Detect which cell encompasses the target text, then output its [x, y] center coordinate. 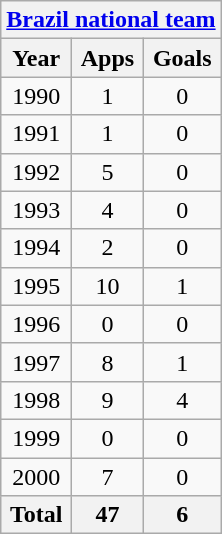
8 [108, 362]
1997 [36, 362]
1995 [36, 286]
7 [108, 477]
2 [108, 248]
1990 [36, 96]
1994 [36, 248]
1991 [36, 134]
47 [108, 515]
10 [108, 286]
2000 [36, 477]
5 [108, 172]
6 [182, 515]
Apps [108, 58]
1992 [36, 172]
Total [36, 515]
9 [108, 400]
Brazil national team [111, 20]
1993 [36, 210]
1998 [36, 400]
Goals [182, 58]
1996 [36, 324]
1999 [36, 438]
Year [36, 58]
